Return [x, y] of the center of cell containing provided text 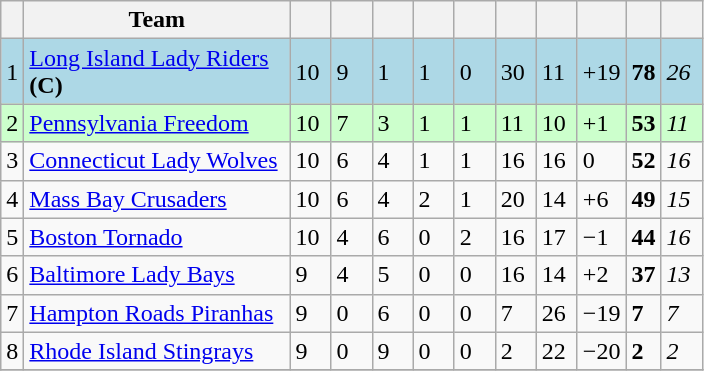
44 [644, 237]
78 [644, 72]
22 [556, 351]
+2 [602, 275]
−20 [602, 351]
37 [644, 275]
17 [556, 237]
Connecticut Lady Wolves [157, 161]
13 [682, 275]
20 [516, 199]
53 [644, 123]
Pennsylvania Freedom [157, 123]
52 [644, 161]
Rhode Island Stingrays [157, 351]
8 [12, 351]
Baltimore Lady Bays [157, 275]
Mass Bay Crusaders [157, 199]
+6 [602, 199]
15 [682, 199]
+1 [602, 123]
Hampton Roads Piranhas [157, 313]
49 [644, 199]
−19 [602, 313]
−1 [602, 237]
30 [516, 72]
+19 [602, 72]
Team [157, 20]
Long Island Lady Riders (C) [157, 72]
Boston Tornado [157, 237]
